Capture the cell that displays the provided text and extract its [X, Y] central coordinate. 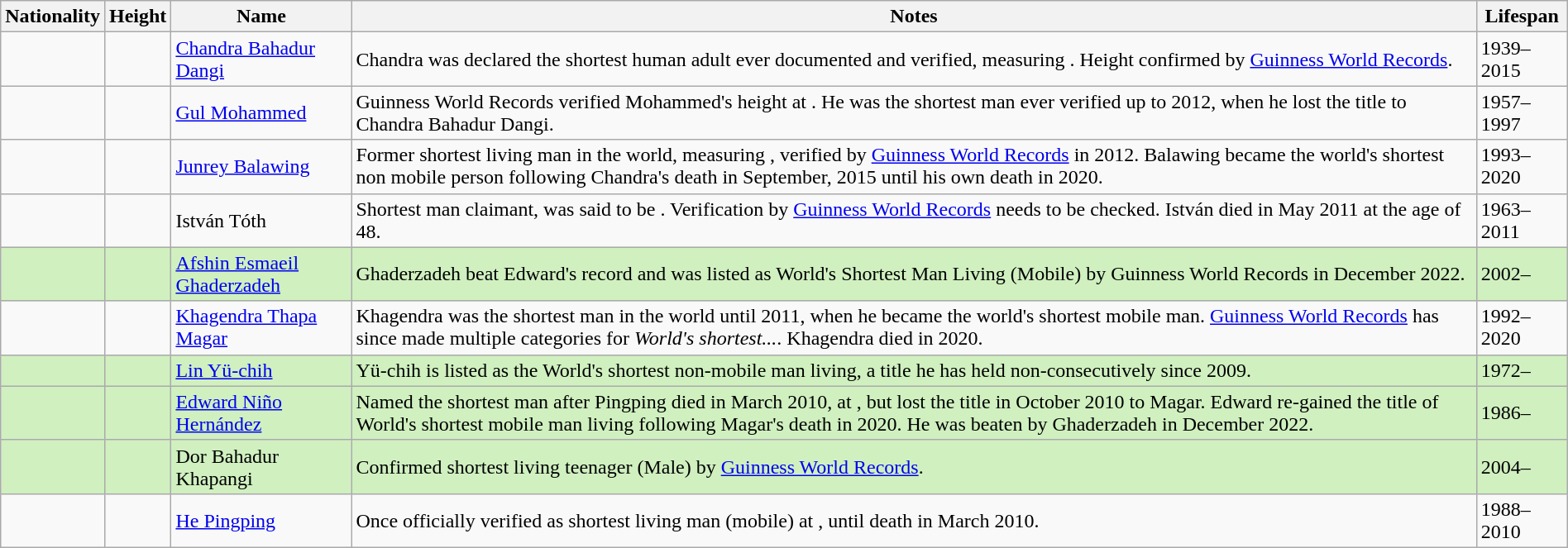
1992–2020 [1522, 327]
Edward Niño Hernández [261, 413]
1957–1997 [1522, 112]
Once officially verified as shortest living man (mobile) at , until death in March 2010. [914, 521]
2004– [1522, 466]
Confirmed shortest living teenager (Male) by Guinness World Records. [914, 466]
1963–2011 [1522, 220]
Height [137, 17]
Notes [914, 17]
1988–2010 [1522, 521]
Ghaderzadeh beat Edward's record and was listed as World's Shortest Man Living (Mobile) by Guinness World Records in December 2022. [914, 274]
Nationality [53, 17]
Shortest man claimant, was said to be . Verification by Guinness World Records needs to be checked. István died in May 2011 at the age of 48. [914, 220]
István Tóth [261, 220]
Chandra Bahadur Dangi [261, 60]
Name [261, 17]
2002– [1522, 274]
Chandra was declared the shortest human adult ever documented and verified, measuring . Height confirmed by Guinness World Records. [914, 60]
Afshin Esmaeil Ghaderzadeh [261, 274]
Dor Bahadur Khapangi [261, 466]
Gul Mohammed [261, 112]
Lifespan [1522, 17]
1993–2020 [1522, 167]
Junrey Balawing [261, 167]
Khagendra Thapa Magar [261, 327]
1986– [1522, 413]
Lin Yü-chih [261, 370]
He Pingping [261, 521]
1939–2015 [1522, 60]
Yü-chih is listed as the World's shortest non-mobile man living, a title he has held non-consecutively since 2009. [914, 370]
1972– [1522, 370]
